Extract the [x, y] coordinate from the center of the cell holding the provided text.  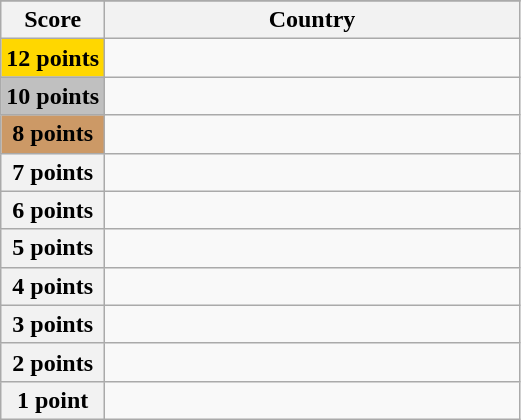
Country [312, 20]
2 points [53, 362]
10 points [53, 96]
4 points [53, 286]
Score [53, 20]
1 point [53, 400]
12 points [53, 58]
8 points [53, 134]
7 points [53, 172]
6 points [53, 210]
3 points [53, 324]
5 points [53, 248]
